Output the (x, y) coordinate of the center of the cell containing the given text.  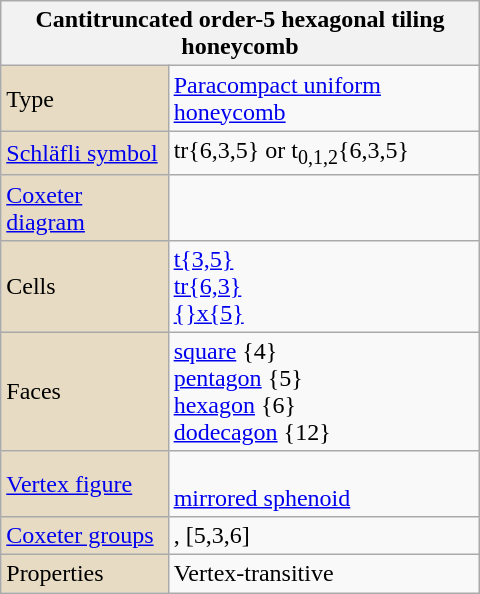
mirrored sphenoid (324, 484)
t{3,5} tr{6,3} {}x{5} (324, 286)
, [5,3,6] (324, 535)
square {4}pentagon {5}hexagon {6}dodecagon {12} (324, 392)
Properties (84, 574)
Faces (84, 392)
Vertex-transitive (324, 574)
tr{6,3,5} or t0,1,2{6,3,5} (324, 153)
Coxeter groups (84, 535)
Cantitruncated order-5 hexagonal tiling honeycomb (240, 34)
Paracompact uniform honeycomb (324, 98)
Cells (84, 286)
Vertex figure (84, 484)
Type (84, 98)
Schläfli symbol (84, 153)
Coxeter diagram (84, 208)
